Detect which cell encompasses the target text, then output its (x, y) center coordinate. 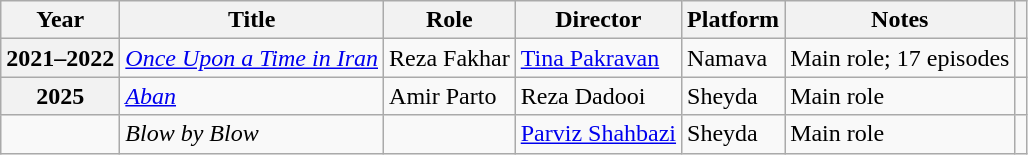
Notes (900, 20)
Main role; 17 episodes (900, 58)
Blow by Blow (252, 134)
Namava (734, 58)
2021–2022 (60, 58)
Parviz Shahbazi (598, 134)
Amir Parto (450, 96)
Director (598, 20)
Title (252, 20)
Role (450, 20)
2025 (60, 96)
Platform (734, 20)
Year (60, 20)
Reza Dadooi (598, 96)
Once Upon a Time in Iran (252, 58)
Reza Fakhar (450, 58)
Aban (252, 96)
Tina Pakravan (598, 58)
